Return [X, Y] of the center of cell containing provided text 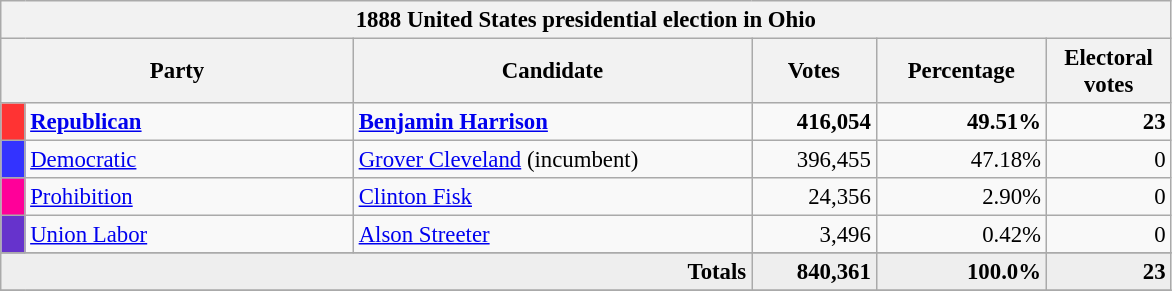
Republican [189, 122]
Percentage [961, 72]
Alson Streeter [552, 235]
Clinton Fisk [552, 197]
Prohibition [189, 197]
Party [178, 72]
2.90% [961, 197]
Electoral votes [1108, 72]
49.51% [961, 122]
Votes [814, 72]
Benjamin Harrison [552, 122]
0.42% [961, 235]
Union Labor [189, 235]
23 [1108, 122]
Democratic [189, 160]
416,054 [814, 122]
47.18% [961, 160]
1888 United States presidential election in Ohio [586, 20]
Grover Cleveland (incumbent) [552, 160]
24,356 [814, 197]
396,455 [814, 160]
3,496 [814, 235]
Candidate [552, 72]
